Scan for the cell matching the given text and deliver its [X, Y] coordinate at center. 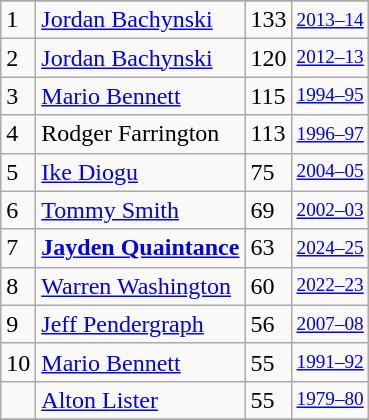
5 [18, 172]
4 [18, 134]
8 [18, 286]
133 [268, 20]
Jayden Quaintance [140, 248]
1996–97 [330, 134]
Alton Lister [140, 400]
1 [18, 20]
1994–95 [330, 96]
2024–25 [330, 248]
10 [18, 362]
2013–14 [330, 20]
Ike Diogu [140, 172]
2012–13 [330, 58]
Jeff Pendergraph [140, 324]
60 [268, 286]
7 [18, 248]
115 [268, 96]
2004–05 [330, 172]
120 [268, 58]
75 [268, 172]
1991–92 [330, 362]
2022–23 [330, 286]
63 [268, 248]
113 [268, 134]
3 [18, 96]
56 [268, 324]
Rodger Farrington [140, 134]
Warren Washington [140, 286]
9 [18, 324]
Tommy Smith [140, 210]
2 [18, 58]
6 [18, 210]
2007–08 [330, 324]
1979–80 [330, 400]
69 [268, 210]
2002–03 [330, 210]
